Scan for the cell matching the given text and deliver its (x, y) coordinate at center. 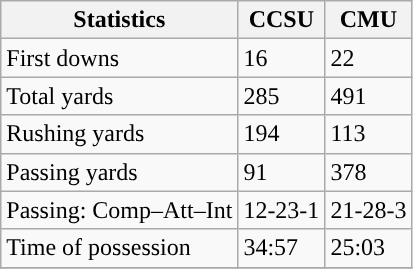
First downs (120, 58)
Passing: Comp–Att–Int (120, 210)
91 (282, 172)
378 (368, 172)
12-23-1 (282, 210)
Total yards (120, 96)
Statistics (120, 20)
22 (368, 58)
25:03 (368, 248)
34:57 (282, 248)
21-28-3 (368, 210)
Time of possession (120, 248)
491 (368, 96)
113 (368, 134)
16 (282, 58)
CMU (368, 20)
194 (282, 134)
CCSU (282, 20)
285 (282, 96)
Passing yards (120, 172)
Rushing yards (120, 134)
